Search for the cell housing the specified text and yield its (x, y) center coordinate. 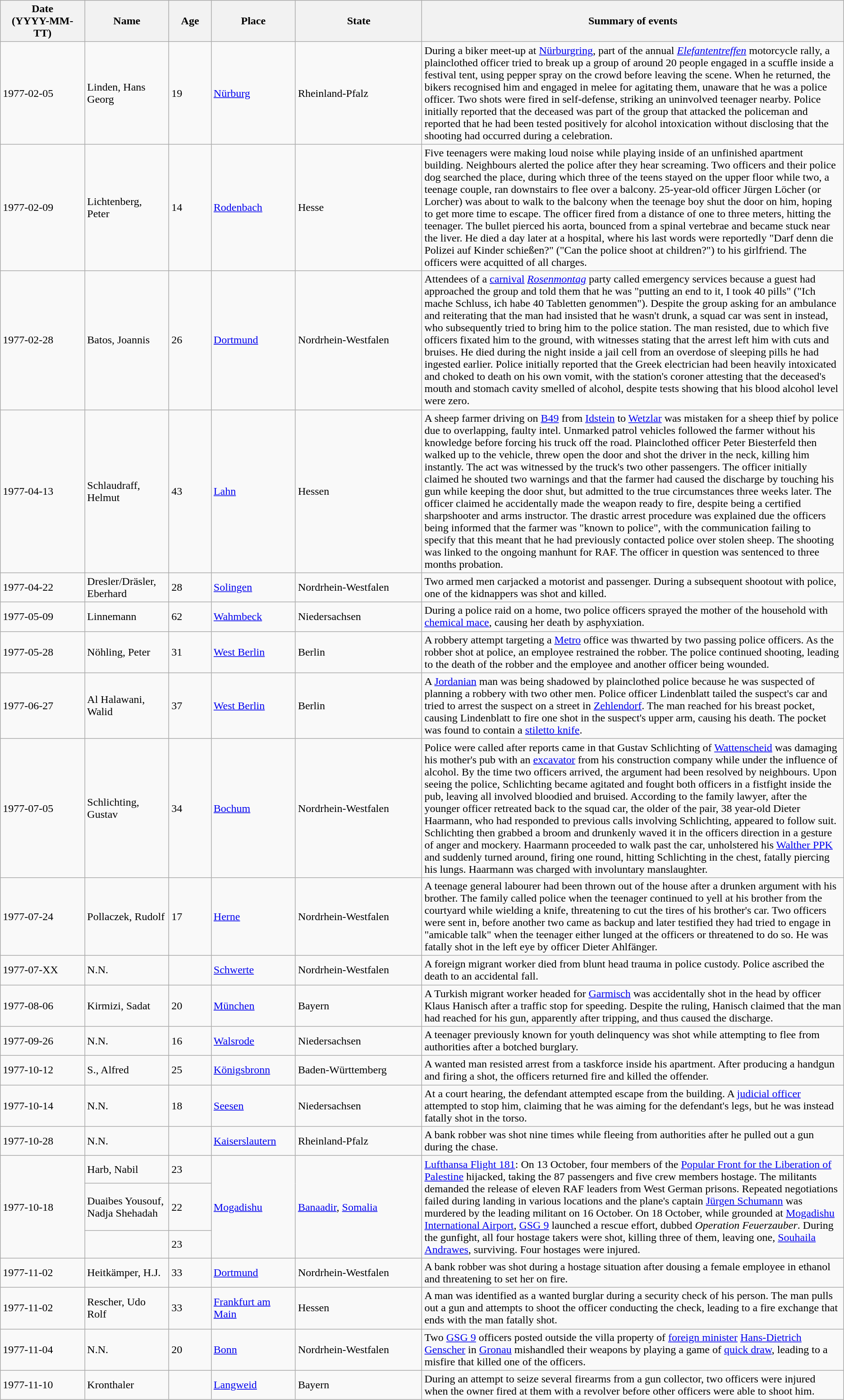
State (359, 21)
Langweid (253, 1385)
A foreign migrant worker died from blunt head trauma in police custody. Police ascribed the death to an accidental fall. (633, 970)
Walsrode (253, 1041)
Batos, Joannis (127, 340)
Wahmbeck (253, 616)
1977-10-12 (42, 1071)
Herne (253, 917)
During a police raid on a home, two police officers sprayed the mother of the household with chemical mace, causing her death by asphyxiation. (633, 616)
Kaiserslautern (253, 1141)
Mogadishu (253, 1207)
Lahn (253, 491)
1977-06-27 (42, 706)
1977-05-09 (42, 616)
S., Alfred (127, 1071)
37 (190, 706)
1977-02-05 (42, 93)
Bochum (253, 808)
26 (190, 340)
28 (190, 588)
62 (190, 616)
1977-07-XX (42, 970)
Baden-Württemberg (359, 1071)
1977-02-09 (42, 207)
A bank robber was shot nine times while fleeing from authorities after he pulled out a gun during the chase. (633, 1141)
Date(YYYY-MM-TT) (42, 21)
1977-11-10 (42, 1385)
1977-08-06 (42, 1006)
Kronthaler (127, 1385)
Duaibes Yousouf, Nadja Shehadah (127, 1207)
Heitkämper, H.J. (127, 1272)
Pollaczek, Rudolf (127, 917)
Schlichting, Gustav (127, 808)
1977-05-28 (42, 652)
1977-04-13 (42, 491)
Al Halawani, Walid (127, 706)
1977-09-26 (42, 1041)
Nürburg (253, 93)
Hesse (359, 207)
17 (190, 917)
25 (190, 1071)
Summary of events (633, 21)
1977-07-24 (42, 917)
Rescher, Udo Rolf (127, 1308)
Name (127, 21)
Harb, Nabil (127, 1170)
Age (190, 21)
Bonn (253, 1350)
Linnemann (127, 616)
34 (190, 808)
1977-10-28 (42, 1141)
19 (190, 93)
1977-02-28 (42, 340)
A teenager previously known for youth delinquency was shot while attempting to flee from authorities after a botched burglary. (633, 1041)
Place (253, 21)
1977-07-05 (42, 808)
Kirmizi, Sadat (127, 1006)
1977-10-14 (42, 1106)
31 (190, 652)
43 (190, 491)
Schlaudraff, Helmut (127, 491)
Linden, Hans Georg (127, 93)
Königsbronn (253, 1071)
Schwerte (253, 970)
16 (190, 1041)
Lichtenberg, Peter (127, 207)
1977-04-22 (42, 588)
Rodenbach (253, 207)
1977-11-04 (42, 1350)
Dresler/Dräsler, Eberhard (127, 588)
14 (190, 207)
22 (190, 1207)
A bank robber was shot during a hostage situation after dousing a female employee in ethanol and threatening to set her on fire. (633, 1272)
München (253, 1006)
Seesen (253, 1106)
Banaadir, Somalia (359, 1207)
1977-10-18 (42, 1207)
Solingen (253, 588)
Two armed men carjacked a motorist and passenger. During a subsequent shootout with police, one of the kidnappers was shot and killed. (633, 588)
Nöhling, Peter (127, 652)
Frankfurt am Main (253, 1308)
18 (190, 1106)
